Pinpoint the cell where the given text exists, returning its [x, y] midpoint coordinate. 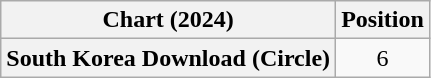
6 [383, 58]
Chart (2024) [168, 20]
Position [383, 20]
South Korea Download (Circle) [168, 58]
